Return the (x, y) coordinate for the center point of the cell that contains the specified text.  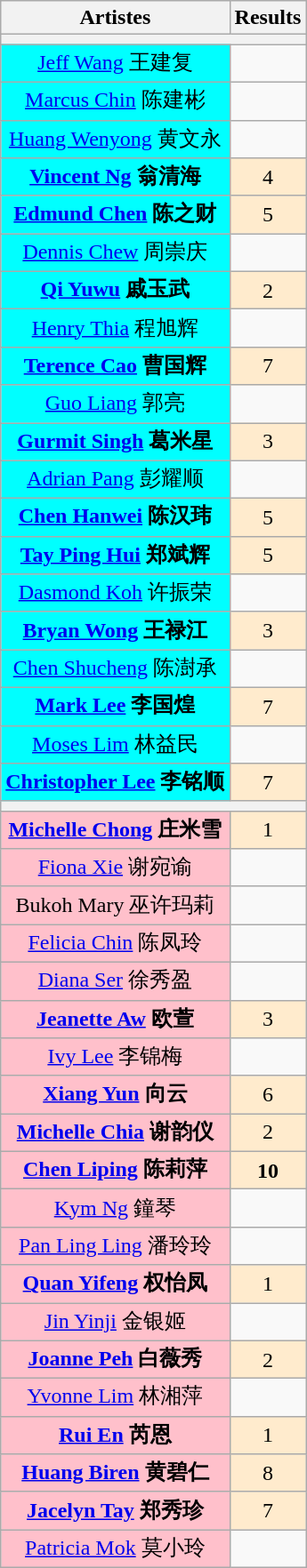
Ivy Lee 李锦梅 (116, 1058)
Chen Shucheng 陈澍承 (116, 668)
Dennis Chew 周崇庆 (116, 252)
Bryan Wong 王禄江 (116, 631)
Marcus Chin 陈建彬 (116, 101)
Adrian Pang 彭耀顺 (116, 480)
4 (268, 178)
Bukoh Mary 巫许玛莉 (116, 905)
Tay Ping Hui 郑斌辉 (116, 555)
Pan Ling Ling 潘玲玲 (116, 1246)
Results (268, 18)
Chen Liping 陈莉萍 (116, 1170)
Huang Wenyong 黄文永 (116, 139)
Quan Yifeng 权怡凤 (116, 1284)
8 (268, 1474)
Edmund Chen 陈之财 (116, 215)
Vincent Ng 翁清海 (116, 178)
Jeff Wang 王建复 (116, 64)
Christopher Lee 李铭顺 (116, 782)
Chen Hanwei 陈汉玮 (116, 517)
Patricia Mok 莫小玲 (116, 1548)
Jacelyn Tay 郑秀珍 (116, 1511)
Mark Lee 李国煌 (116, 706)
Dasmond Koh 许振荣 (116, 594)
Qi Yuwu 戚玉武 (116, 290)
Yvonne Lim 林湘萍 (116, 1397)
Jeanette Aw 欧萱 (116, 1019)
Huang Biren 黄碧仁 (116, 1474)
Guo Liang 郭亮 (116, 404)
Gurmit Singh 葛米星 (116, 443)
Michelle Chia 谢韵仪 (116, 1132)
Xiang Yun 向云 (116, 1095)
Rui En 芮恩 (116, 1435)
Felicia Chin 陈凤玲 (116, 944)
Henry Thia 程旭辉 (116, 329)
Kym Ng 鐘琴 (116, 1209)
10 (268, 1170)
Artistes (116, 18)
Moses Lim 林益民 (116, 745)
Terence Cao 曹国辉 (116, 366)
6 (268, 1095)
Jin Yinji 金银姬 (116, 1323)
Michelle Chong 庄米雪 (116, 830)
Joanne Peh 白薇秀 (116, 1360)
Diana Ser 徐秀盈 (116, 981)
Fiona Xie 谢宛谕 (116, 868)
